For the text-containing cell, return its midpoint in (X, Y) coordinate format. 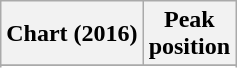
Peak position (189, 34)
Chart (2016) (72, 34)
